Return the [x, y] coordinate for the center point of the cell that contains the specified text.  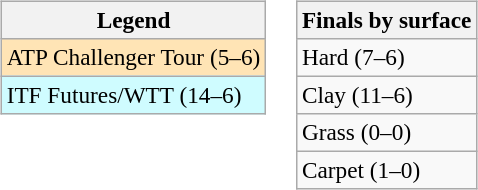
Hard (7–6) [387, 57]
ITF Futures/WTT (14–6) [133, 95]
Grass (0–0) [387, 133]
Carpet (1–0) [387, 171]
Finals by surface [387, 20]
Legend [133, 20]
Clay (11–6) [387, 95]
ATP Challenger Tour (5–6) [133, 57]
